Detect which cell encompasses the target text, then output its (X, Y) center coordinate. 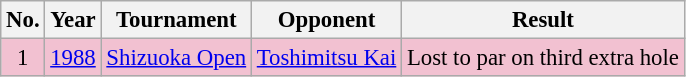
1 (23, 58)
Year (73, 20)
Result (544, 20)
Toshimitsu Kai (326, 58)
Tournament (176, 20)
Shizuoka Open (176, 58)
1988 (73, 58)
No. (23, 20)
Opponent (326, 20)
Lost to par on third extra hole (544, 58)
